Detect which cell encompasses the target text, then output its [X, Y] center coordinate. 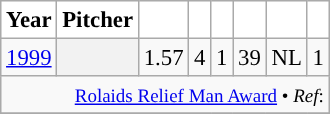
Rolaids Relief Man Award • Ref: [165, 95]
39 [250, 58]
4 [200, 58]
Pitcher [98, 20]
1.57 [163, 58]
NL [286, 58]
Year [29, 20]
1999 [29, 58]
